Return [x, y] of the center of cell containing provided text 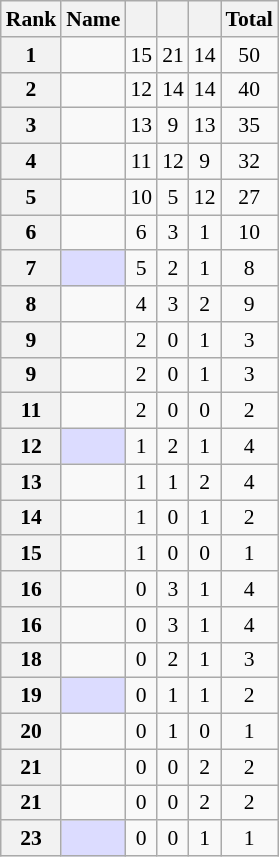
20 [32, 732]
18 [32, 660]
23 [32, 839]
Total [248, 19]
32 [248, 162]
7 [32, 269]
Rank [32, 19]
Name [93, 19]
27 [248, 197]
40 [248, 90]
35 [248, 126]
19 [32, 696]
50 [248, 55]
